Capture the cell that displays the provided text and extract its (X, Y) central coordinate. 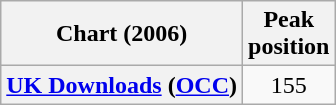
UK Downloads (OCC) (122, 85)
155 (289, 85)
Peakposition (289, 34)
Chart (2006) (122, 34)
